For the text-containing cell, return its midpoint in (X, Y) coordinate format. 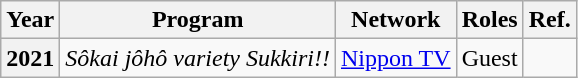
Year (30, 20)
Guest (490, 58)
Sôkai jôhô variety Sukkiri!! (198, 58)
Ref. (550, 20)
Network (396, 20)
2021 (30, 58)
Nippon TV (396, 58)
Roles (490, 20)
Program (198, 20)
